Find where the given text appears and provide that cell's center as (X, Y) coordinate. 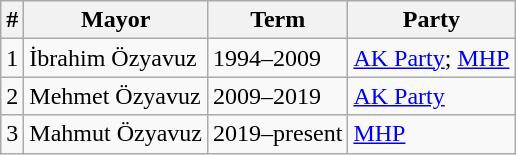
3 (12, 134)
# (12, 20)
2009–2019 (277, 96)
İbrahim Özyavuz (116, 58)
1994–2009 (277, 58)
1 (12, 58)
Term (277, 20)
Mayor (116, 20)
Mahmut Özyavuz (116, 134)
Party (432, 20)
AK Party; MHP (432, 58)
AK Party (432, 96)
2019–present (277, 134)
2 (12, 96)
Mehmet Özyavuz (116, 96)
MHP (432, 134)
